Output the [x, y] coordinate of the center of the cell containing the given text.  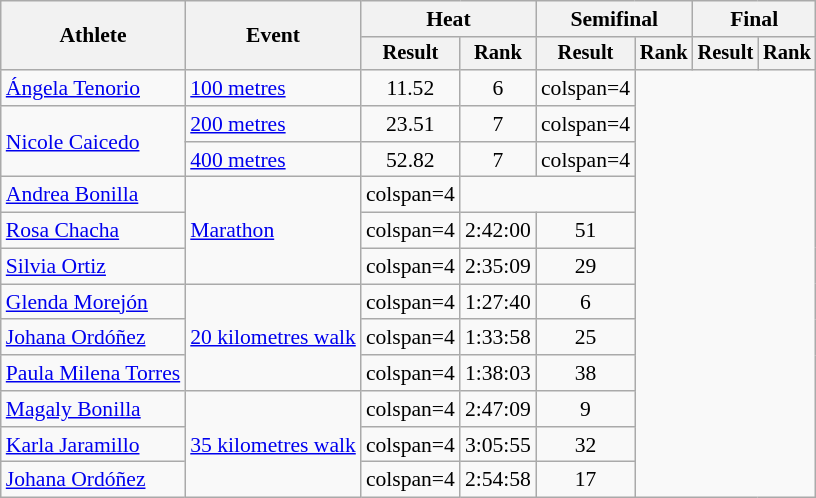
Paula Milena Torres [93, 373]
200 metres [273, 124]
3:05:55 [498, 445]
2:47:09 [498, 409]
52.82 [410, 160]
35 kilometres walk [273, 444]
Heat [448, 19]
17 [586, 480]
38 [586, 373]
2:42:00 [498, 231]
2:35:09 [498, 267]
Final [754, 19]
25 [586, 338]
Magaly Bonilla [93, 409]
23.51 [410, 124]
Marathon [273, 230]
Rosa Chacha [93, 231]
Athlete [93, 36]
Silvia Ortiz [93, 267]
9 [586, 409]
Ángela Tenorio [93, 88]
11.52 [410, 88]
100 metres [273, 88]
Semifinal [614, 19]
Glenda Morejón [93, 302]
Karla Jaramillo [93, 445]
Andrea Bonilla [93, 195]
1:38:03 [498, 373]
32 [586, 445]
29 [586, 267]
20 kilometres walk [273, 338]
1:27:40 [498, 302]
1:33:58 [498, 338]
51 [586, 231]
Nicole Caicedo [93, 142]
2:54:58 [498, 480]
Event [273, 36]
400 metres [273, 160]
